Find where the given text appears and provide that cell's center as [x, y] coordinate. 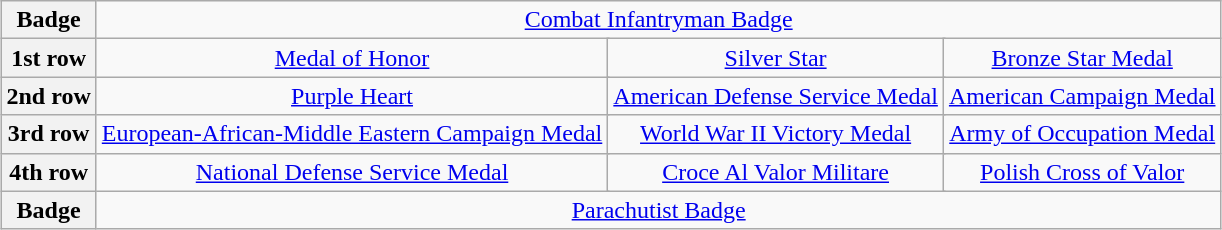
European-African-Middle Eastern Campaign Medal [352, 134]
1st row [48, 58]
Silver Star [776, 58]
Combat Infantryman Badge [658, 20]
Parachutist Badge [658, 210]
American Defense Service Medal [776, 96]
Medal of Honor [352, 58]
Polish Cross of Valor [1082, 172]
Bronze Star Medal [1082, 58]
World War II Victory Medal [776, 134]
2nd row [48, 96]
Croce Al Valor Militare [776, 172]
3rd row [48, 134]
4th row [48, 172]
National Defense Service Medal [352, 172]
American Campaign Medal [1082, 96]
Purple Heart [352, 96]
Army of Occupation Medal [1082, 134]
